Search for the cell housing the specified text and yield its [X, Y] center coordinate. 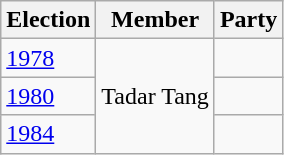
1980 [48, 96]
Election [48, 20]
Party [248, 20]
Tadar Tang [156, 96]
1978 [48, 58]
1984 [48, 134]
Member [156, 20]
